From the cell containing the given text, extract its center point as (X, Y) coordinate. 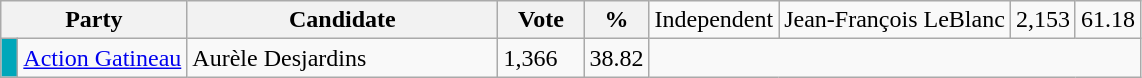
Independent (714, 20)
1,366 (541, 58)
38.82 (616, 58)
% (616, 20)
Action Gatineau (102, 58)
Aurèle Desjardins (342, 58)
Vote (541, 20)
Party (94, 20)
Candidate (342, 20)
2,153 (1042, 20)
Jean-François LeBlanc (895, 20)
61.18 (1108, 20)
